Pinpoint the cell where the given text exists, returning its (x, y) midpoint coordinate. 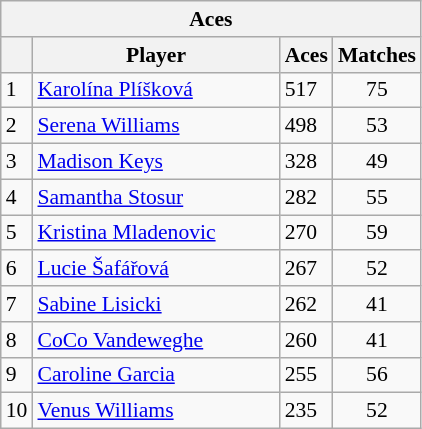
Kristina Mladenovic (156, 233)
53 (377, 126)
75 (377, 90)
Caroline Garcia (156, 375)
6 (17, 269)
Venus Williams (156, 411)
1 (17, 90)
7 (17, 304)
270 (306, 233)
Sabine Lisicki (156, 304)
260 (306, 340)
49 (377, 162)
55 (377, 197)
255 (306, 375)
56 (377, 375)
Madison Keys (156, 162)
235 (306, 411)
10 (17, 411)
CoCo Vandeweghe (156, 340)
Lucie Šafářová (156, 269)
267 (306, 269)
5 (17, 233)
2 (17, 126)
Karolína Plíšková (156, 90)
9 (17, 375)
498 (306, 126)
Serena Williams (156, 126)
Player (156, 55)
328 (306, 162)
3 (17, 162)
262 (306, 304)
59 (377, 233)
Matches (377, 55)
517 (306, 90)
Samantha Stosur (156, 197)
8 (17, 340)
4 (17, 197)
282 (306, 197)
